Return (x, y) of the center of cell containing provided text 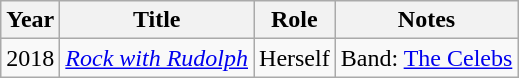
Notes (426, 20)
Year (30, 20)
Title (157, 20)
Rock with Rudolph (157, 58)
Herself (295, 58)
Role (295, 20)
Band: The Celebs (426, 58)
2018 (30, 58)
